For the text-containing cell, return its midpoint in (X, Y) coordinate format. 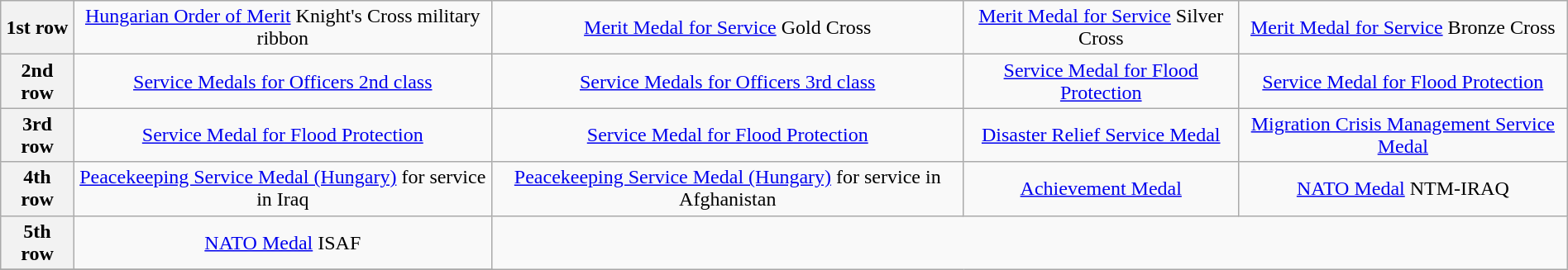
2nd row (37, 81)
3rd row (37, 135)
Achievement Medal (1101, 188)
5th row (37, 243)
Hungarian Order of Merit Knight's Cross military ribbon (283, 28)
Merit Medal for Service Bronze Cross (1403, 28)
Disaster Relief Service Medal (1101, 135)
Service Medals for Officers 3rd class (728, 81)
Service Medals for Officers 2nd class (283, 81)
Peacekeeping Service Medal (Hungary) for service in Iraq (283, 188)
Merit Medal for Service Gold Cross (728, 28)
Migration Crisis Management Service Medal (1403, 135)
NATO Medal ISAF (283, 243)
Peacekeeping Service Medal (Hungary) for service in Afghanistan (728, 188)
4th row (37, 188)
Merit Medal for Service Silver Cross (1101, 28)
NATO Medal NTM-IRAQ (1403, 188)
1st row (37, 28)
